For the text-containing cell, return its midpoint in [X, Y] coordinate format. 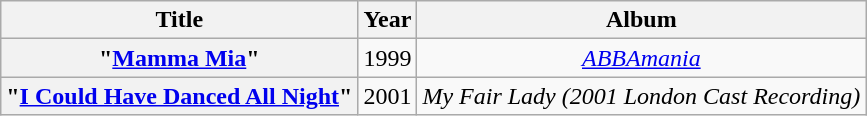
1999 [388, 58]
Title [180, 20]
Album [642, 20]
My Fair Lady (2001 London Cast Recording) [642, 96]
Year [388, 20]
"Mamma Mia" [180, 58]
ABBAmania [642, 58]
"I Could Have Danced All Night" [180, 96]
2001 [388, 96]
